Detect which cell encompasses the target text, then output its (x, y) center coordinate. 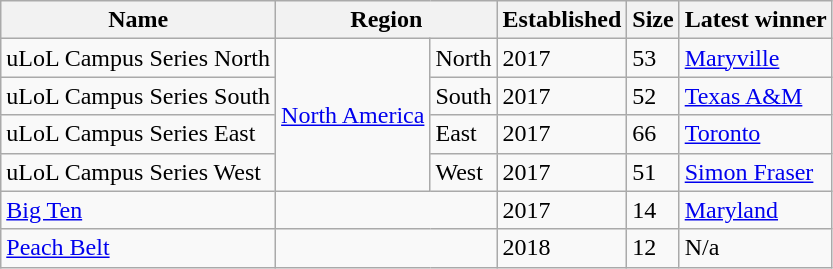
North America (353, 115)
North (464, 58)
Toronto (756, 134)
uLoL Campus Series West (138, 172)
South (464, 96)
East (464, 134)
2018 (562, 248)
66 (653, 134)
Name (138, 20)
Big Ten (138, 210)
Region (386, 20)
53 (653, 58)
Peach Belt (138, 248)
Simon Fraser (756, 172)
uLoL Campus Series South (138, 96)
Size (653, 20)
52 (653, 96)
West (464, 172)
uLoL Campus Series East (138, 134)
Latest winner (756, 20)
Established (562, 20)
Maryville (756, 58)
Texas A&M (756, 96)
14 (653, 210)
N/a (756, 248)
12 (653, 248)
51 (653, 172)
uLoL Campus Series North (138, 58)
Maryland (756, 210)
